Search for the cell housing the specified text and yield its (x, y) center coordinate. 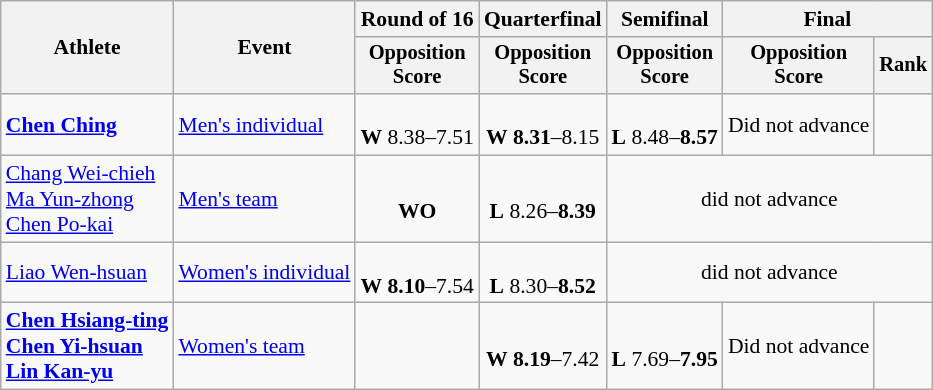
W 8.10–7.54 (416, 272)
WO (416, 200)
Men's team (264, 200)
Rank (903, 66)
Round of 16 (416, 19)
Liao Wen-hsuan (88, 272)
Men's individual (264, 124)
Women's team (264, 346)
Final (828, 19)
Chen Hsiang-tingChen Yi-hsuanLin Kan-yu (88, 346)
Women's individual (264, 272)
Semifinal (665, 19)
Athlete (88, 48)
W 8.19–7.42 (543, 346)
Event (264, 48)
W 8.31–8.15 (543, 124)
Quarterfinal (543, 19)
L 8.26–8.39 (543, 200)
L 8.48–8.57 (665, 124)
L 8.30–8.52 (543, 272)
Chen Ching (88, 124)
W 8.38–7.51 (416, 124)
Chang Wei-chiehMa Yun-zhongChen Po-kai (88, 200)
L 7.69–7.95 (665, 346)
